For the text-containing cell, return its midpoint in [x, y] coordinate format. 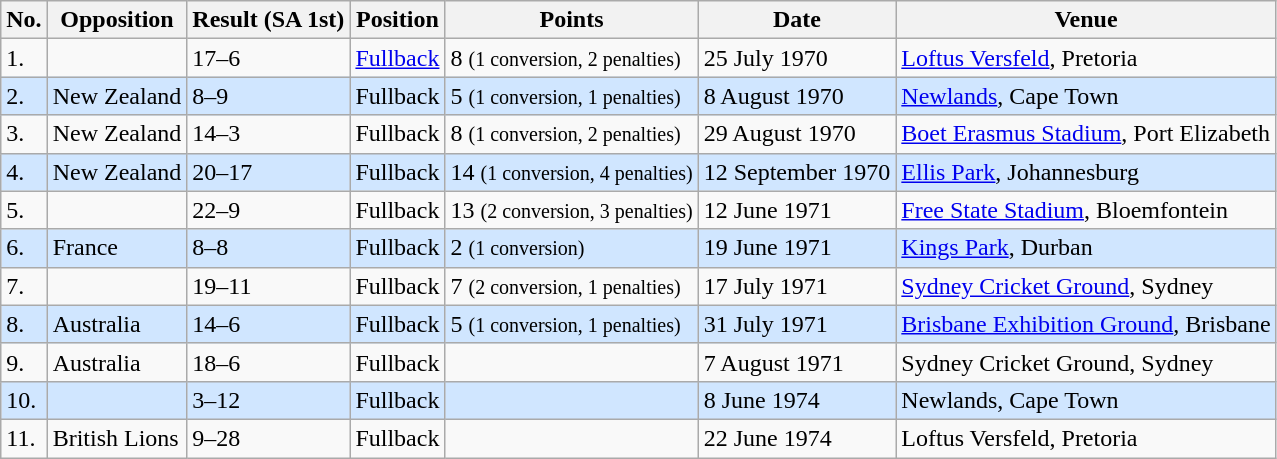
3–12 [268, 400]
12 September 1970 [797, 172]
25 July 1970 [797, 58]
14–3 [268, 134]
8. [24, 324]
22–9 [268, 210]
20–17 [268, 172]
Ellis Park, Johannesburg [1086, 172]
Opposition [117, 20]
Date [797, 20]
Venue [1086, 20]
Brisbane Exhibition Ground, Brisbane [1086, 324]
14 (1 conversion, 4 penalties) [572, 172]
Result (SA 1st) [268, 20]
8 August 1970 [797, 96]
18–6 [268, 362]
12 June 1971 [797, 210]
France [117, 248]
9–28 [268, 438]
Position [398, 20]
1. [24, 58]
5. [24, 210]
British Lions [117, 438]
19–11 [268, 286]
31 July 1971 [797, 324]
6. [24, 248]
2. [24, 96]
10. [24, 400]
11. [24, 438]
8–9 [268, 96]
2 (1 conversion) [572, 248]
Kings Park, Durban [1086, 248]
9. [24, 362]
3. [24, 134]
29 August 1970 [797, 134]
7 August 1971 [797, 362]
17 July 1971 [797, 286]
4. [24, 172]
22 June 1974 [797, 438]
Free State Stadium, Bloemfontein [1086, 210]
8 June 1974 [797, 400]
8–8 [268, 248]
7. [24, 286]
7 (2 conversion, 1 penalties) [572, 286]
19 June 1971 [797, 248]
14–6 [268, 324]
17–6 [268, 58]
Points [572, 20]
13 (2 conversion, 3 penalties) [572, 210]
No. [24, 20]
Boet Erasmus Stadium, Port Elizabeth [1086, 134]
